Find where the given text appears and provide that cell's center as (X, Y) coordinate. 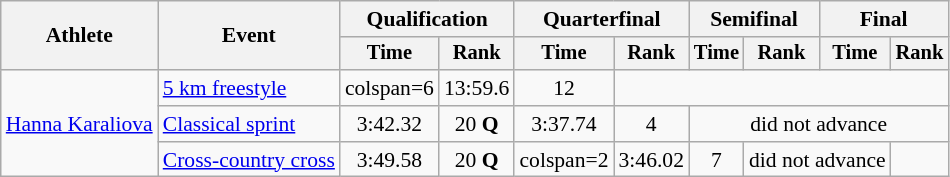
Qualification (428, 19)
Semifinal (754, 19)
12 (564, 88)
colspan=6 (390, 88)
3:42.32 (390, 124)
5 km freestyle (249, 88)
Final (884, 19)
Event (249, 36)
3:37.74 (564, 124)
Hanna Karaliova (80, 124)
Athlete (80, 36)
Classical sprint (249, 124)
Quarterfinal (602, 19)
13:59.6 (476, 88)
did not advance (818, 124)
20 Q (476, 124)
4 (652, 124)
